Output the [x, y] coordinate of the center of the cell containing the given text.  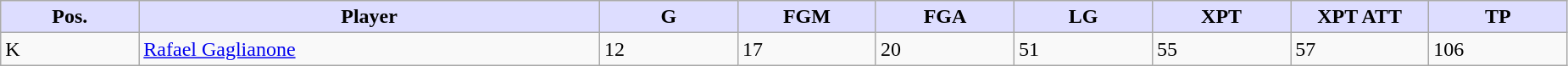
106 [1498, 49]
Pos. [70, 17]
57 [1359, 49]
TP [1498, 17]
FGA [944, 17]
20 [944, 49]
17 [807, 49]
LG [1083, 17]
Player [370, 17]
G [668, 17]
XPT [1222, 17]
XPT ATT [1359, 17]
K [70, 49]
Rafael Gaglianone [370, 49]
51 [1083, 49]
12 [668, 49]
FGM [807, 17]
55 [1222, 49]
